Pinpoint the cell where the given text exists, returning its [x, y] midpoint coordinate. 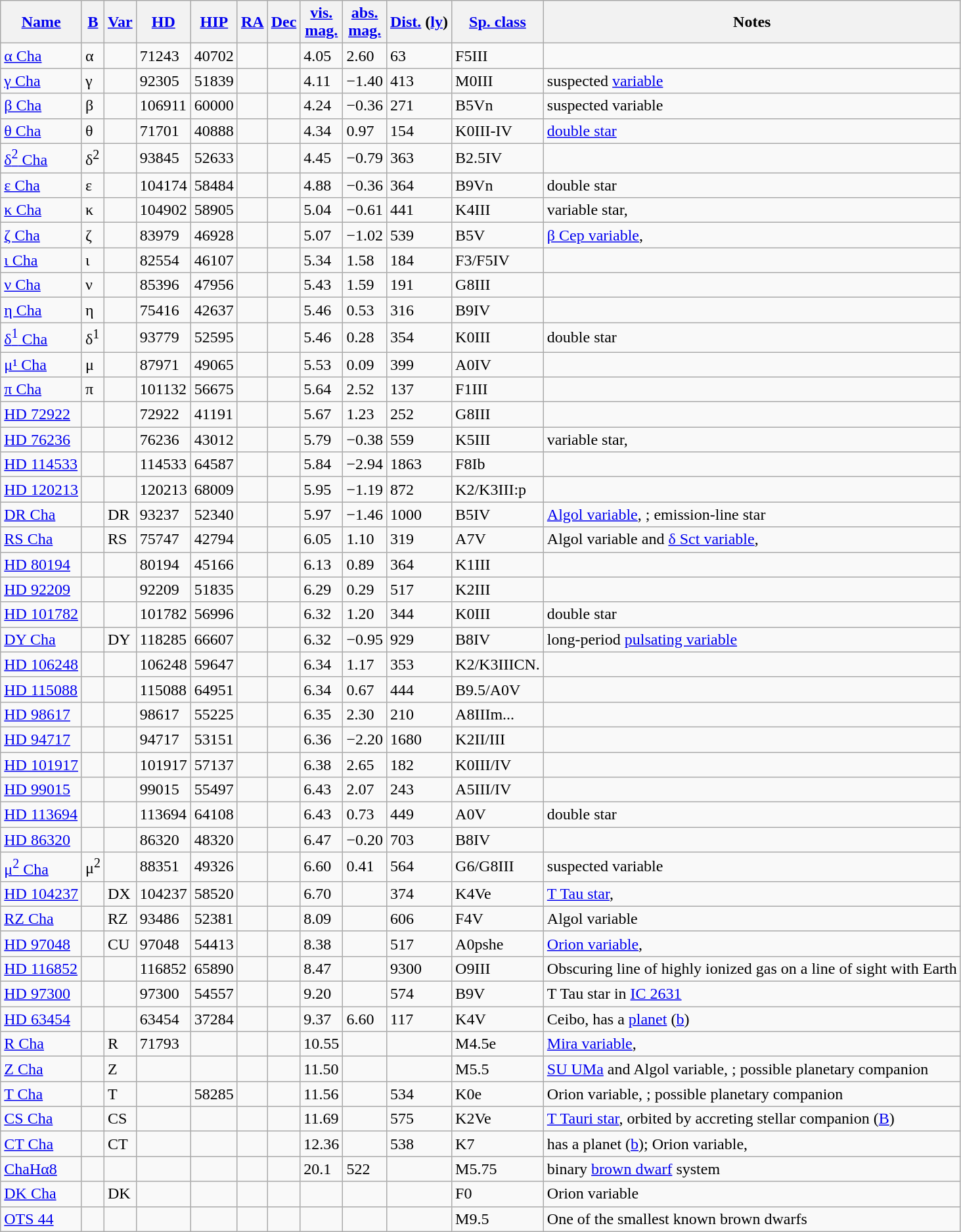
12.36 [322, 1144]
ε [93, 185]
54557 [214, 994]
Algol variable [751, 919]
104237 [163, 894]
RA [252, 22]
45166 [214, 564]
HD 80194 [41, 564]
F5III [498, 56]
98617 [163, 714]
5.97 [322, 514]
114533 [163, 465]
76236 [163, 440]
2.65 [365, 765]
γ [93, 81]
5.04 [322, 210]
DK Cha [41, 1194]
117 [419, 1019]
abs.mag. [365, 22]
6.13 [322, 564]
113694 [163, 815]
ε Cha [41, 185]
One of the smallest known brown dwarfs [751, 1219]
52340 [214, 514]
RZ Cha [41, 919]
M9.5 [498, 1219]
93779 [163, 338]
SU UMa and Algol variable, ; possible planetary companion [751, 1069]
β Cep variable, [751, 235]
α [93, 56]
120213 [163, 490]
64108 [214, 815]
Sp. class [498, 22]
−1.19 [365, 490]
606 [419, 919]
μ2 Cha [41, 867]
116852 [163, 969]
154 [419, 131]
42794 [214, 539]
184 [419, 260]
441 [419, 210]
HD 106248 [41, 664]
1.58 [365, 260]
48320 [214, 840]
μ [93, 365]
43012 [214, 440]
HD 114533 [41, 465]
1.20 [365, 614]
534 [419, 1094]
Name [41, 22]
4.24 [322, 106]
Orion variable, [751, 944]
B9Vn [498, 185]
F0 [498, 1194]
97048 [163, 944]
522 [365, 1169]
559 [419, 440]
T [120, 1094]
93486 [163, 919]
θ Cha [41, 131]
HD 113694 [41, 815]
1.23 [365, 415]
κ [93, 210]
1863 [419, 465]
HD 98617 [41, 714]
CT Cha [41, 1144]
M5.75 [498, 1169]
M0III [498, 81]
Z [120, 1069]
9.20 [322, 994]
B9V [498, 994]
374 [419, 894]
1.17 [365, 664]
OTS 44 [41, 1219]
K1III [498, 564]
Orion variable, ; possible planetary companion [751, 1094]
A0IV [498, 365]
δ2 Cha [41, 158]
1.59 [365, 285]
56996 [214, 614]
5.43 [322, 285]
−2.20 [365, 739]
5.53 [322, 365]
4.05 [322, 56]
B5IV [498, 514]
1680 [419, 739]
M4.5e [498, 1044]
−0.61 [365, 210]
HD 94717 [41, 739]
−1.02 [365, 235]
0.89 [365, 564]
6.35 [322, 714]
δ2 [93, 158]
Algol variable and δ Sct variable, [751, 539]
−0.95 [365, 639]
F1III [498, 390]
83979 [163, 235]
51835 [214, 589]
80194 [163, 564]
5.79 [322, 440]
F4V [498, 919]
46928 [214, 235]
A5III/IV [498, 790]
1000 [419, 514]
Dec [284, 22]
0.67 [365, 689]
6.05 [322, 539]
20.1 [322, 1169]
μ2 [93, 867]
long-period pulsating variable [751, 639]
354 [419, 338]
101782 [163, 614]
HD 86320 [41, 840]
B9.5/A0V [498, 689]
58285 [214, 1094]
4.88 [322, 185]
8.09 [322, 919]
71243 [163, 56]
243 [419, 790]
46107 [214, 260]
K4V [498, 1019]
94717 [163, 739]
CU [120, 944]
HD 97300 [41, 994]
52633 [214, 158]
K2/K3IIICN. [498, 664]
K7 [498, 1144]
49065 [214, 365]
574 [419, 994]
58905 [214, 210]
1.10 [365, 539]
ι [93, 260]
ChaHα8 [41, 1169]
Var [120, 22]
HD [163, 22]
75747 [163, 539]
210 [419, 714]
K2/K3III:p [498, 490]
4.34 [322, 131]
49326 [214, 867]
63454 [163, 1019]
π Cha [41, 390]
10.55 [322, 1044]
6.36 [322, 739]
444 [419, 689]
HD 116852 [41, 969]
6.47 [322, 840]
−1.40 [365, 81]
HIP [214, 22]
−0.38 [365, 440]
β [93, 106]
399 [419, 365]
104902 [163, 210]
HD 99015 [41, 790]
64951 [214, 689]
HD 101917 [41, 765]
92305 [163, 81]
β Cha [41, 106]
5.64 [322, 390]
ζ Cha [41, 235]
101132 [163, 390]
2.52 [365, 390]
DK [120, 1194]
HD 115088 [41, 689]
106248 [163, 664]
0.53 [365, 310]
HD 92209 [41, 589]
449 [419, 815]
64587 [214, 465]
μ¹ Cha [41, 365]
2.30 [365, 714]
HD 76236 [41, 440]
DY Cha [41, 639]
82554 [163, 260]
4.45 [322, 158]
Obscuring line of highly ionized gas on a line of sight with Earth [751, 969]
K2III [498, 589]
5.95 [322, 490]
B2.5IV [498, 158]
DX [120, 894]
η Cha [41, 310]
A8IIIm... [498, 714]
6.29 [322, 589]
B9IV [498, 310]
8.38 [322, 944]
191 [419, 285]
68009 [214, 490]
K4Ve [498, 894]
65890 [214, 969]
−0.79 [365, 158]
T Cha [41, 1094]
99015 [163, 790]
ν Cha [41, 285]
γ Cha [41, 81]
O9III [498, 969]
52595 [214, 338]
97300 [163, 994]
π [93, 390]
92209 [163, 589]
6.70 [322, 894]
HD 97048 [41, 944]
115088 [163, 689]
HD 120213 [41, 490]
93845 [163, 158]
319 [419, 539]
B5V [498, 235]
DR Cha [41, 514]
−0.20 [365, 840]
2.60 [365, 56]
703 [419, 840]
57137 [214, 765]
F3/F5IV [498, 260]
9300 [419, 969]
252 [419, 415]
8.47 [322, 969]
A0pshe [498, 944]
has a planet (b); Orion variable, [751, 1144]
K0III-IV [498, 131]
0.97 [365, 131]
δ1 Cha [41, 338]
F8Ib [498, 465]
87971 [163, 365]
Notes [751, 22]
K0III/IV [498, 765]
vis.mag. [322, 22]
DY [120, 639]
Ceibo, has a planet (b) [751, 1019]
4.11 [322, 81]
40888 [214, 131]
5.84 [322, 465]
72922 [163, 415]
θ [93, 131]
85396 [163, 285]
G6/G8III [498, 867]
539 [419, 235]
75416 [163, 310]
κ Cha [41, 210]
RS Cha [41, 539]
A0V [498, 815]
Z Cha [41, 1069]
−2.94 [365, 465]
71793 [163, 1044]
K2II/III [498, 739]
60000 [214, 106]
0.41 [365, 867]
5.34 [322, 260]
5.07 [322, 235]
55225 [214, 714]
564 [419, 867]
−1.46 [365, 514]
RS [120, 539]
9.37 [322, 1019]
B [93, 22]
R [120, 1044]
η [93, 310]
RZ [120, 919]
929 [419, 639]
101917 [163, 765]
53151 [214, 739]
71701 [163, 131]
47956 [214, 285]
413 [419, 81]
B5Vn [498, 106]
HD 104237 [41, 894]
11.56 [322, 1094]
ν [93, 285]
HD 63454 [41, 1019]
872 [419, 490]
Orion variable [751, 1194]
538 [419, 1144]
DR [120, 514]
66607 [214, 639]
0.09 [365, 365]
363 [419, 158]
271 [419, 106]
41191 [214, 415]
104174 [163, 185]
106911 [163, 106]
0.28 [365, 338]
HD 101782 [41, 614]
0.73 [365, 815]
5.67 [322, 415]
40702 [214, 56]
T Tauri star, orbited by accreting stellar companion (B) [751, 1119]
93237 [163, 514]
A7V [498, 539]
118285 [163, 639]
59647 [214, 664]
T Tau star in IC 2631 [751, 994]
K2Ve [498, 1119]
86320 [163, 840]
344 [419, 614]
88351 [163, 867]
K5III [498, 440]
Mira variable, [751, 1044]
353 [419, 664]
Dist. (ly) [419, 22]
α Cha [41, 56]
ι Cha [41, 260]
56675 [214, 390]
δ1 [93, 338]
11.50 [322, 1069]
binary brown dwarf system [751, 1169]
ζ [93, 235]
182 [419, 765]
CS Cha [41, 1119]
137 [419, 390]
M5.5 [498, 1069]
37284 [214, 1019]
58484 [214, 185]
316 [419, 310]
K4III [498, 210]
HD 72922 [41, 415]
63 [419, 56]
58520 [214, 894]
2.07 [365, 790]
CS [120, 1119]
T Tau star, [751, 894]
11.69 [322, 1119]
55497 [214, 790]
6.38 [322, 765]
Algol variable, ; emission-line star [751, 514]
575 [419, 1119]
51839 [214, 81]
42637 [214, 310]
54413 [214, 944]
R Cha [41, 1044]
K0e [498, 1094]
0.29 [365, 589]
CT [120, 1144]
52381 [214, 919]
